Find where the given text appears and provide that cell's center as (X, Y) coordinate. 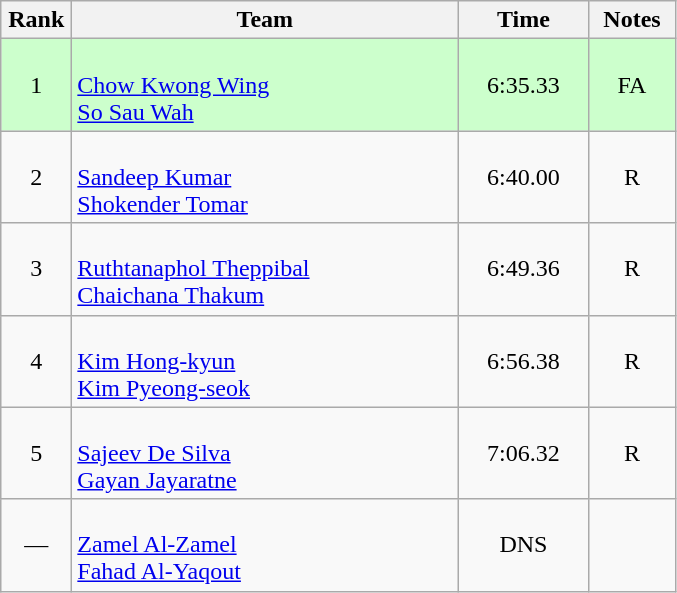
Sandeep KumarShokender Tomar (265, 177)
7:06.32 (524, 453)
FA (632, 85)
— (36, 545)
1 (36, 85)
Notes (632, 20)
5 (36, 453)
6:35.33 (524, 85)
Ruthtanaphol TheppibalChaichana Thakum (265, 269)
Team (265, 20)
6:40.00 (524, 177)
DNS (524, 545)
Sajeev De SilvaGayan Jayaratne (265, 453)
Kim Hong-kyunKim Pyeong-seok (265, 361)
6:56.38 (524, 361)
3 (36, 269)
4 (36, 361)
Zamel Al-ZamelFahad Al-Yaqout (265, 545)
Rank (36, 20)
Chow Kwong WingSo Sau Wah (265, 85)
Time (524, 20)
2 (36, 177)
6:49.36 (524, 269)
